Return [x, y] of the center of cell containing provided text 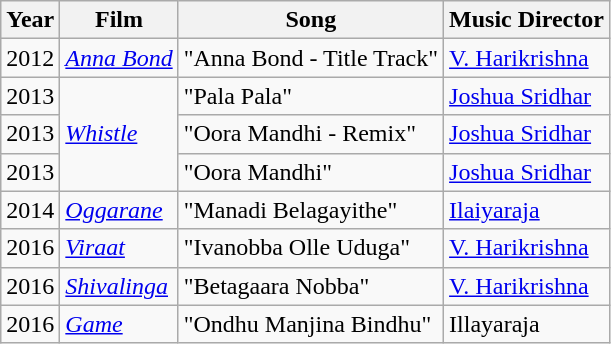
"Betagaara Nobba" [310, 286]
"Pala Pala" [310, 96]
Oggarane [119, 210]
Whistle [119, 134]
Ilaiyaraja [527, 210]
Game [119, 324]
"Ivanobba Olle Uduga" [310, 248]
"Manadi Belagayithe" [310, 210]
Song [310, 20]
"Ondhu Manjina Bindhu" [310, 324]
2014 [30, 210]
"Anna Bond - Title Track" [310, 58]
2012 [30, 58]
Year [30, 20]
"Oora Mandhi" [310, 172]
"Oora Mandhi - Remix" [310, 134]
Illayaraja [527, 324]
Music Director [527, 20]
Film [119, 20]
Shivalinga [119, 286]
Anna Bond [119, 58]
Viraat [119, 248]
